From the cell containing the given text, extract its center point as [x, y] coordinate. 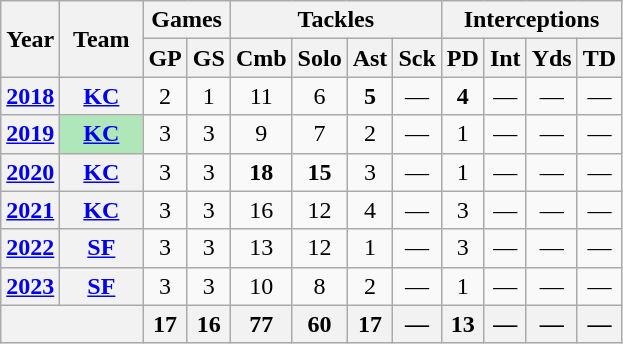
15 [320, 172]
Sck [417, 58]
60 [320, 324]
Team [102, 39]
11 [261, 96]
Int [505, 58]
Interceptions [531, 20]
7 [320, 134]
2023 [30, 286]
77 [261, 324]
6 [320, 96]
PD [462, 58]
Solo [320, 58]
GS [208, 58]
2018 [30, 96]
5 [370, 96]
10 [261, 286]
2021 [30, 210]
Yds [552, 58]
Cmb [261, 58]
2019 [30, 134]
Year [30, 39]
8 [320, 286]
9 [261, 134]
TD [599, 58]
Tackles [336, 20]
GP [165, 58]
Ast [370, 58]
Games [186, 20]
2022 [30, 248]
18 [261, 172]
2020 [30, 172]
